Provide the [x, y] coordinate of the cell's center where the given text is located.  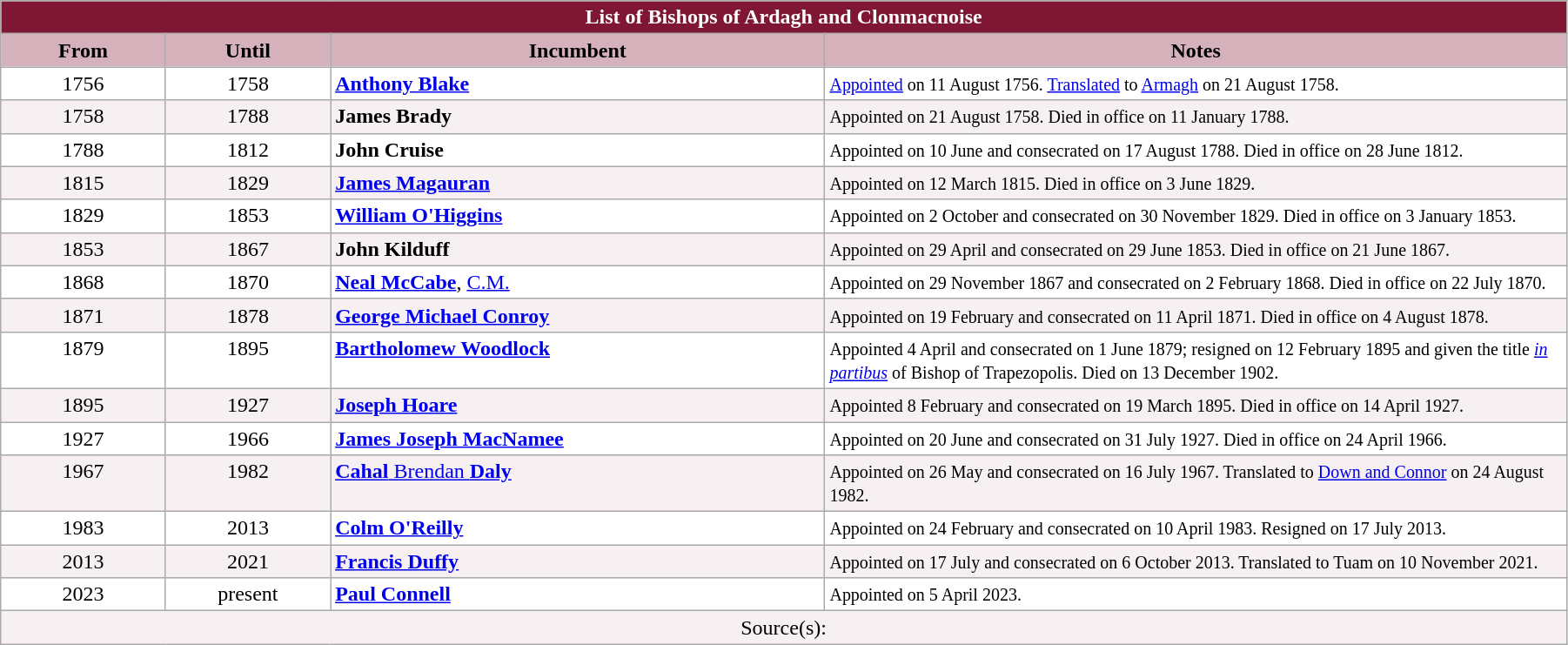
Appointed on 2 October and consecrated on 30 November 1829. Died in office on 3 January 1853. [1196, 216]
Appointed on 29 April and consecrated on 29 June 1853. Died in office on 21 June 1867. [1196, 249]
Appointed on 19 February and consecrated on 11 April 1871. Died in office on 4 August 1878. [1196, 315]
Source(s): [784, 628]
1870 [247, 282]
Notes [1196, 50]
Appointed on 11 August 1756. Translated to Armagh on 21 August 1758. [1196, 84]
Appointed on 26 May and consecrated on 16 July 1967. Translated to Down and Connor on 24 August 1982. [1196, 484]
2021 [247, 561]
Francis Duffy [578, 561]
1812 [247, 150]
Colm O'Reilly [578, 528]
John Kilduff [578, 249]
John Cruise [578, 150]
Appointed on 24 February and consecrated on 10 April 1983. Resigned on 17 July 2013. [1196, 528]
1983 [84, 528]
1871 [84, 315]
James Joseph MacNamee [578, 438]
Appointed 8 February and consecrated on 19 March 1895. Died in office on 14 April 1927. [1196, 405]
Appointed on 10 June and consecrated on 17 August 1788. Died in office on 28 June 1812. [1196, 150]
Joseph Hoare [578, 405]
Appointed on 12 March 1815. Died in office on 3 June 1829. [1196, 183]
From [84, 50]
1868 [84, 282]
1815 [84, 183]
James Magauran [578, 183]
Incumbent [578, 50]
1756 [84, 84]
James Brady [578, 117]
List of Bishops of Ardagh and Clonmacnoise [784, 17]
1867 [247, 249]
1967 [84, 484]
Appointed on 5 April 2023. [1196, 595]
1878 [247, 315]
present [247, 595]
1879 [84, 360]
William O'Higgins [578, 216]
Paul Connell [578, 595]
Appointed on 20 June and consecrated on 31 July 1927. Died in office on 24 April 1966. [1196, 438]
2023 [84, 595]
1982 [247, 484]
1966 [247, 438]
George Michael Conroy [578, 315]
Bartholomew Woodlock [578, 360]
Until [247, 50]
Appointed on 21 August 1758. Died in office on 11 January 1788. [1196, 117]
Appointed on 29 November 1867 and consecrated on 2 February 1868. Died in office on 22 July 1870. [1196, 282]
Anthony Blake [578, 84]
Cahal Brendan Daly [578, 484]
Neal McCabe, C.M. [578, 282]
Appointed on 17 July and consecrated on 6 October 2013. Translated to Tuam on 10 November 2021. [1196, 561]
